Determine the (x, y) coordinate at the center of the cell enclosing the given text.  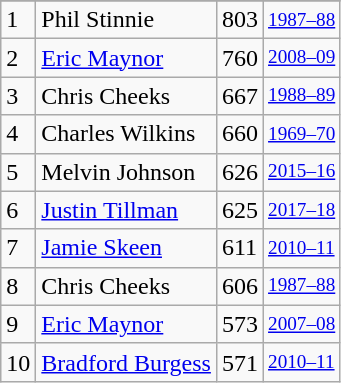
6 (18, 210)
611 (240, 248)
1988–89 (301, 96)
8 (18, 286)
803 (240, 20)
1 (18, 20)
2017–18 (301, 210)
Melvin Johnson (126, 172)
4 (18, 134)
10 (18, 362)
573 (240, 324)
2 (18, 58)
660 (240, 134)
2007–08 (301, 324)
7 (18, 248)
571 (240, 362)
606 (240, 286)
667 (240, 96)
3 (18, 96)
9 (18, 324)
Jamie Skeen (126, 248)
5 (18, 172)
625 (240, 210)
Bradford Burgess (126, 362)
Phil Stinnie (126, 20)
Charles Wilkins (126, 134)
1969–70 (301, 134)
Justin Tillman (126, 210)
2015–16 (301, 172)
760 (240, 58)
2008–09 (301, 58)
626 (240, 172)
